Provide the [X, Y] coordinate of the cell's center where the given text is located.  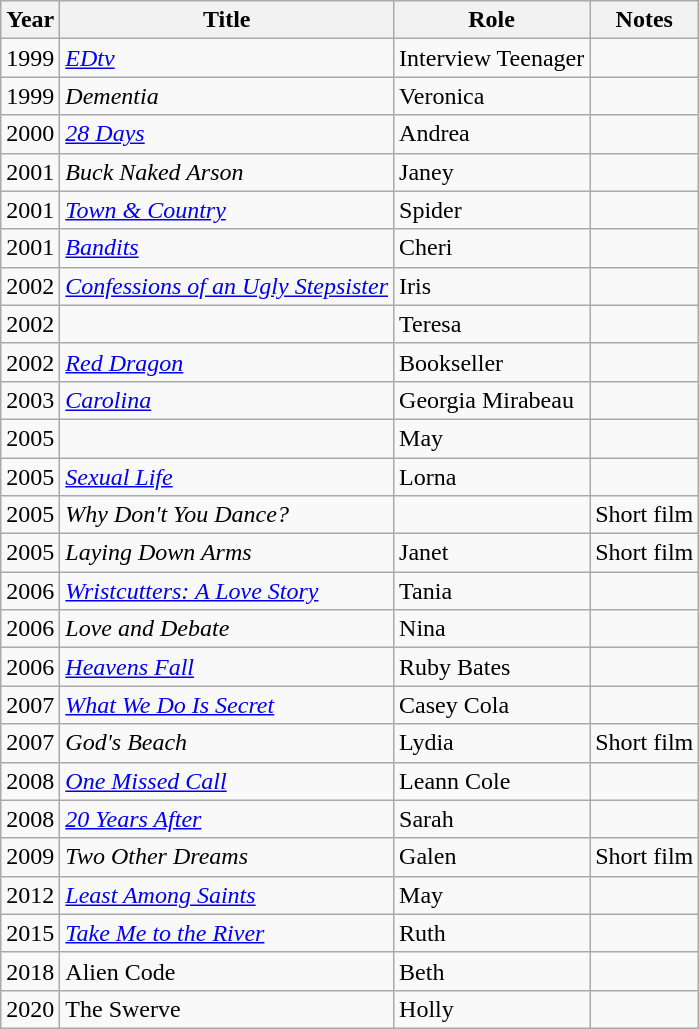
Bandits [227, 248]
Georgia Mirabeau [492, 400]
Sarah [492, 819]
Nina [492, 629]
Janey [492, 172]
Ruth [492, 933]
Two Other Dreams [227, 857]
Love and Debate [227, 629]
Lydia [492, 743]
One Missed Call [227, 781]
Beth [492, 971]
Laying Down Arms [227, 553]
Cheri [492, 248]
Wristcutters: A Love Story [227, 591]
2003 [30, 400]
Alien Code [227, 971]
Confessions of an Ugly Stepsister [227, 286]
The Swerve [227, 1009]
2009 [30, 857]
Carolina [227, 400]
Heavens Fall [227, 667]
Year [30, 20]
Galen [492, 857]
2018 [30, 971]
Ruby Bates [492, 667]
Dementia [227, 96]
Spider [492, 210]
Why Don't You Dance? [227, 515]
Least Among Saints [227, 895]
2020 [30, 1009]
God's Beach [227, 743]
2000 [30, 134]
Take Me to the River [227, 933]
Casey Cola [492, 705]
Lorna [492, 477]
20 Years After [227, 819]
Tania [492, 591]
Teresa [492, 324]
Veronica [492, 96]
Title [227, 20]
Sexual Life [227, 477]
Buck Naked Arson [227, 172]
Bookseller [492, 362]
Iris [492, 286]
Red Dragon [227, 362]
2012 [30, 895]
Janet [492, 553]
Town & Country [227, 210]
Notes [644, 20]
Leann Cole [492, 781]
28 Days [227, 134]
What We Do Is Secret [227, 705]
Holly [492, 1009]
Interview Teenager [492, 58]
Andrea [492, 134]
Role [492, 20]
EDtv [227, 58]
2015 [30, 933]
